Locate the cell with the specified text and output its [X, Y] center coordinate. 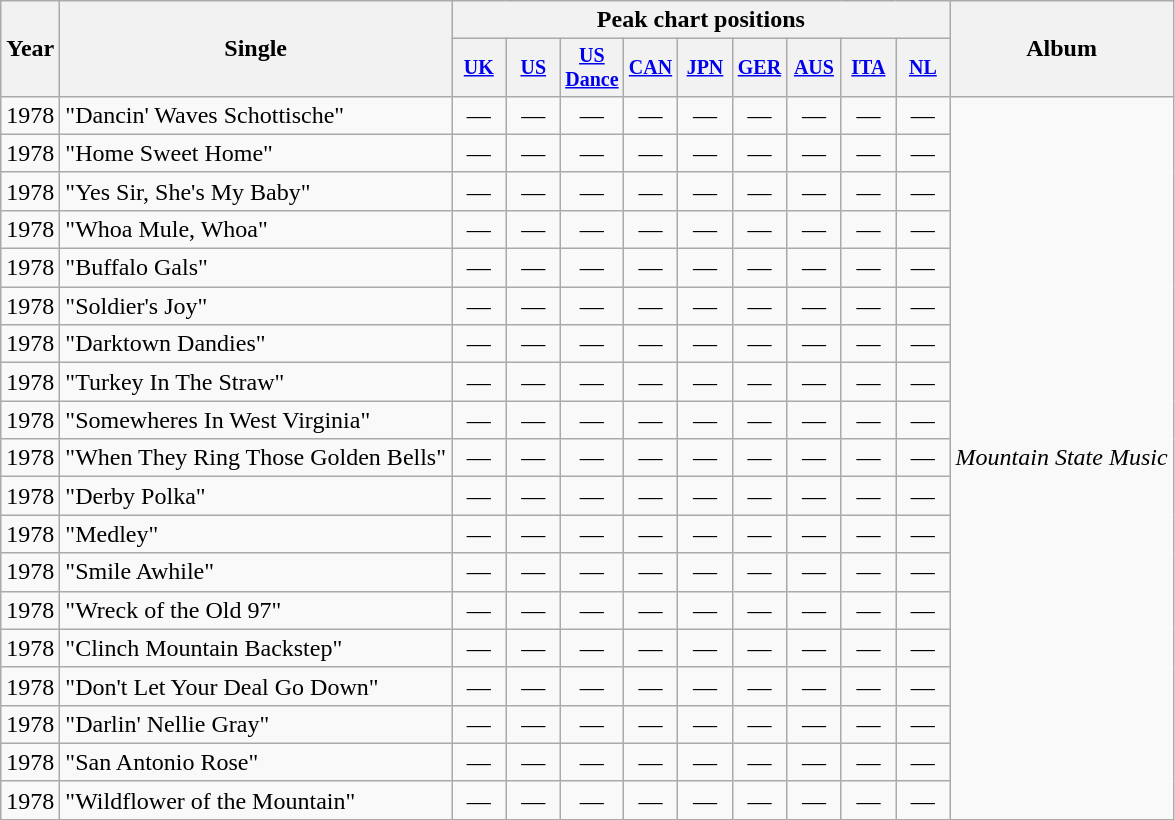
"Home Sweet Home" [256, 153]
"Somewheres In West Virginia" [256, 420]
"Turkey In The Straw" [256, 382]
"San Antonio Rose" [256, 762]
"Dancin' Waves Schottische" [256, 115]
"Soldier's Joy" [256, 306]
CAN [650, 68]
"Smile Awhile" [256, 572]
US Dance [592, 68]
ITA [868, 68]
"Darlin' Nellie Gray" [256, 724]
"Darktown Dandies" [256, 344]
"Wildflower of the Mountain" [256, 800]
"Don't Let Your Deal Go Down" [256, 686]
Mountain State Music [1062, 458]
"When They Ring Those Golden Bells" [256, 458]
"Derby Polka" [256, 496]
"Wreck of the Old 97" [256, 610]
Peak chart positions [702, 20]
Year [30, 49]
"Medley" [256, 534]
AUS [814, 68]
NL [923, 68]
Album [1062, 49]
GER [759, 68]
"Yes Sir, She's My Baby" [256, 191]
"Whoa Mule, Whoa" [256, 229]
JPN [705, 68]
"Clinch Mountain Backstep" [256, 648]
"Buffalo Gals" [256, 268]
UK [479, 68]
Single [256, 49]
US [533, 68]
